Search for the cell housing the specified text and yield its [X, Y] center coordinate. 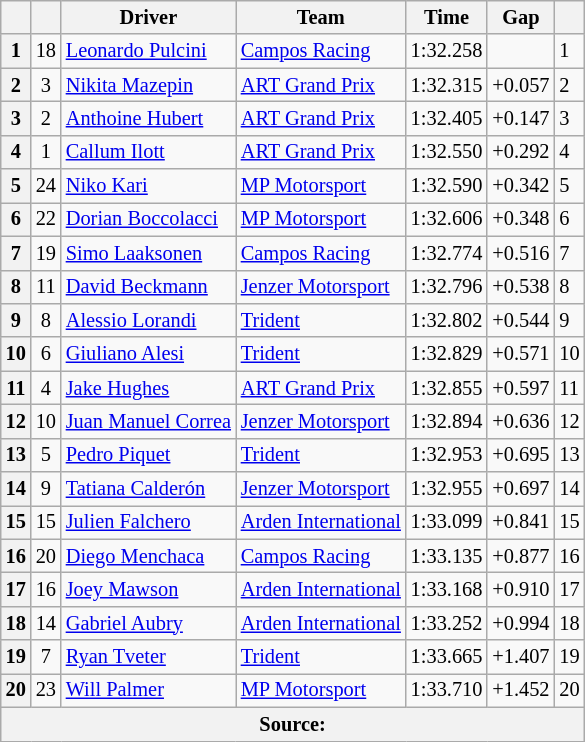
Team [321, 17]
Ryan Tveter [148, 657]
1:32.405 [447, 118]
1:33.665 [447, 657]
Dorian Boccolacci [148, 219]
+0.538 [520, 287]
1:32.590 [447, 186]
1:32.606 [447, 219]
+0.841 [520, 522]
23 [46, 690]
1:33.099 [447, 522]
1:32.550 [447, 152]
+0.544 [520, 320]
Driver [148, 17]
Diego Menchaca [148, 556]
+1.407 [520, 657]
22 [46, 219]
+0.877 [520, 556]
1:32.774 [447, 253]
1:32.953 [447, 455]
Juan Manuel Correa [148, 421]
+0.695 [520, 455]
+0.994 [520, 623]
Tatiana Calderón [148, 489]
1:33.252 [447, 623]
Time [447, 17]
Giuliano Alesi [148, 354]
1:33.710 [447, 690]
Alessio Lorandi [148, 320]
1:32.894 [447, 421]
1:32.315 [447, 85]
1:32.855 [447, 388]
24 [46, 186]
+0.057 [520, 85]
Gap [520, 17]
1:32.258 [447, 51]
+0.292 [520, 152]
1:33.135 [447, 556]
Nikita Mazepin [148, 85]
David Beckmann [148, 287]
Niko Kari [148, 186]
+0.697 [520, 489]
1:32.955 [447, 489]
+0.342 [520, 186]
Callum Ilott [148, 152]
1:33.168 [447, 589]
Gabriel Aubry [148, 623]
Pedro Piquet [148, 455]
Joey Mawson [148, 589]
1:32.796 [447, 287]
Leonardo Pulcini [148, 51]
+0.516 [520, 253]
+0.636 [520, 421]
Julien Falchero [148, 522]
Source: [293, 724]
Anthoine Hubert [148, 118]
Jake Hughes [148, 388]
Will Palmer [148, 690]
+0.910 [520, 589]
+0.597 [520, 388]
Simo Laaksonen [148, 253]
1:32.829 [447, 354]
+0.348 [520, 219]
+0.571 [520, 354]
1:32.802 [447, 320]
+0.147 [520, 118]
+1.452 [520, 690]
